Output the [X, Y] coordinate of the center of the cell containing the given text.  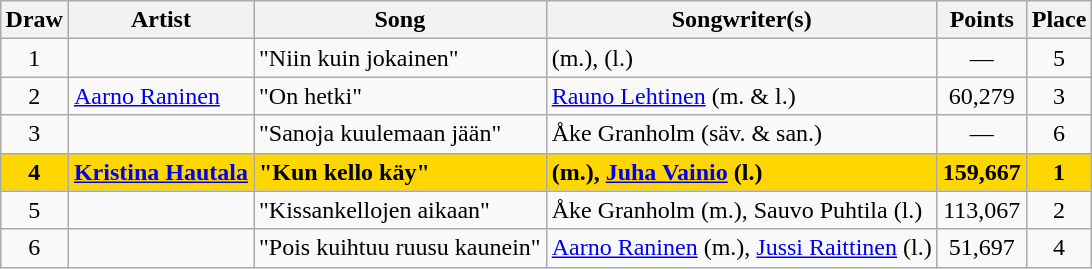
Aarno Raninen (m.), Jussi Raittinen (l.) [742, 248]
Place [1059, 20]
Rauno Lehtinen (m. & l.) [742, 96]
60,279 [982, 96]
"Kun kello käy" [400, 172]
"Kissankellojen aikaan" [400, 210]
Åke Granholm (m.), Sauvo Puhtila (l.) [742, 210]
Draw [34, 20]
(m.), Juha Vainio (l.) [742, 172]
Songwriter(s) [742, 20]
Aarno Raninen [160, 96]
"Sanoja kuulemaan jään" [400, 134]
Kristina Hautala [160, 172]
Åke Granholm (säv. & san.) [742, 134]
51,697 [982, 248]
"Pois kuihtuu ruusu kaunein" [400, 248]
(m.), (l.) [742, 58]
Song [400, 20]
"Niin kuin jokainen" [400, 58]
113,067 [982, 210]
"On hetki" [400, 96]
159,667 [982, 172]
Points [982, 20]
Artist [160, 20]
